Find where the given text appears and provide that cell's center as (x, y) coordinate. 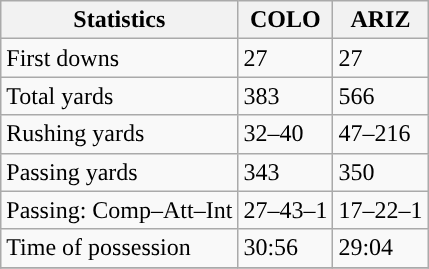
Statistics (120, 20)
Time of possession (120, 248)
30:56 (286, 248)
Total yards (120, 96)
27–43–1 (286, 210)
47–216 (380, 134)
383 (286, 96)
Rushing yards (120, 134)
343 (286, 172)
17–22–1 (380, 210)
32–40 (286, 134)
Passing: Comp–Att–Int (120, 210)
ARIZ (380, 20)
29:04 (380, 248)
Passing yards (120, 172)
First downs (120, 58)
566 (380, 96)
COLO (286, 20)
350 (380, 172)
